Detect which cell encompasses the target text, then output its (x, y) center coordinate. 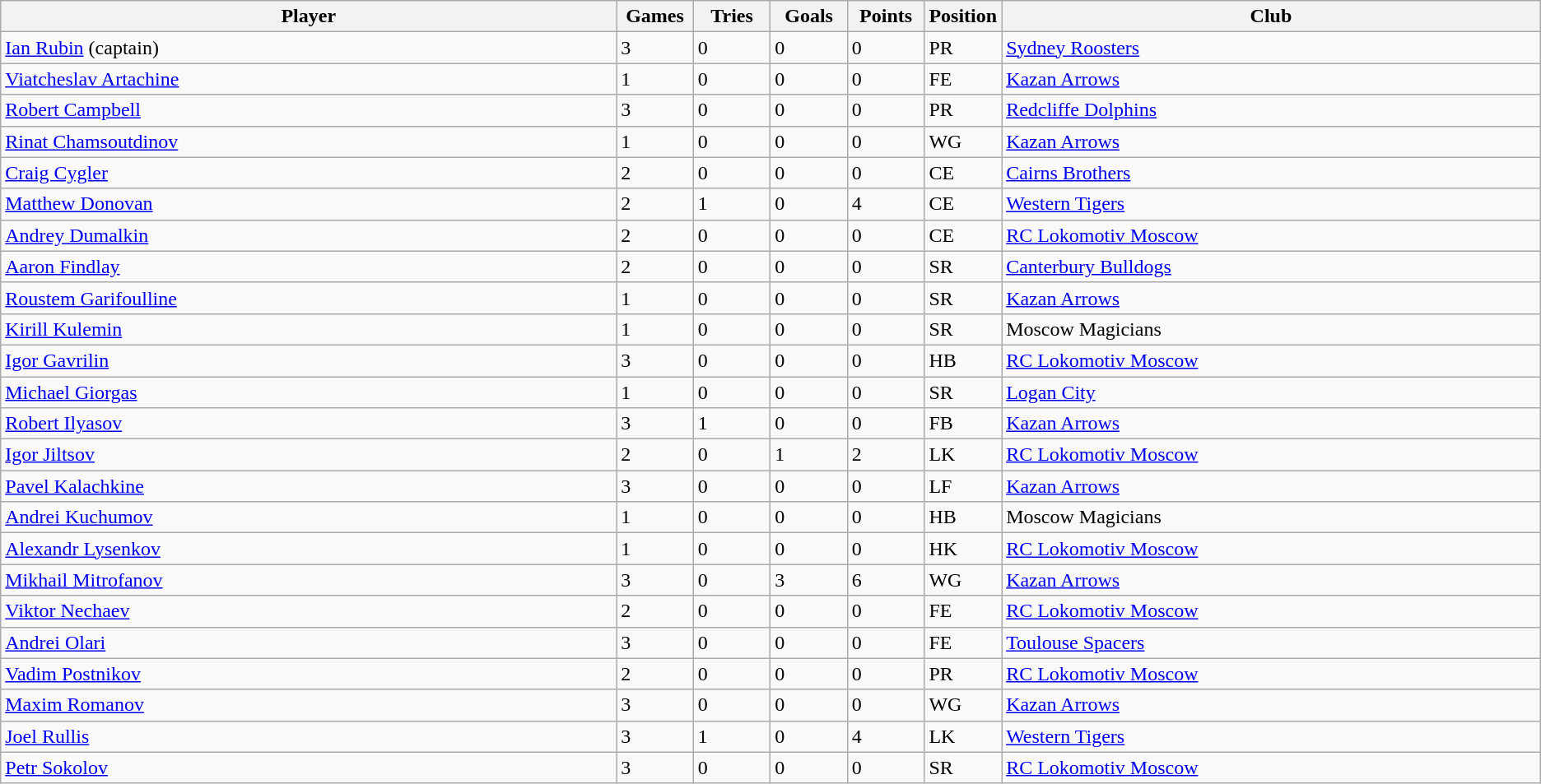
Andrei Kuchumov (309, 517)
Aaron Findlay (309, 267)
Club (1271, 16)
Position (963, 16)
Joel Rullis (309, 736)
Tries (732, 16)
Cairns Brothers (1271, 173)
Andrey Dumalkin (309, 235)
Toulouse Spacers (1271, 643)
Logan City (1271, 392)
Mikhail Mitrofanov (309, 580)
6 (886, 580)
Canterbury Bulldogs (1271, 267)
Rinat Chamsoutdinov (309, 141)
Roustem Garifoulline (309, 298)
Matthew Donovan (309, 204)
Igor Jiltsov (309, 455)
Kirill Kulemin (309, 329)
Player (309, 16)
Robert Ilyasov (309, 424)
Goals (809, 16)
Igor Gavrilin (309, 360)
Games (655, 16)
Robert Campbell (309, 110)
Viatcheslav Artachine (309, 79)
Ian Rubin (captain) (309, 48)
Redcliffe Dolphins (1271, 110)
Maxim Romanov (309, 705)
FB (963, 424)
Viktor Nechaev (309, 611)
Alexandr Lysenkov (309, 549)
Pavel Kalachkine (309, 486)
HK (963, 549)
Andrei Olari (309, 643)
Michael Giorgas (309, 392)
Craig Cygler (309, 173)
Vadim Postnikov (309, 674)
Sydney Roosters (1271, 48)
Points (886, 16)
Petr Sokolov (309, 768)
LF (963, 486)
